Provide the (X, Y) coordinate of the cell's center where the given text is located.  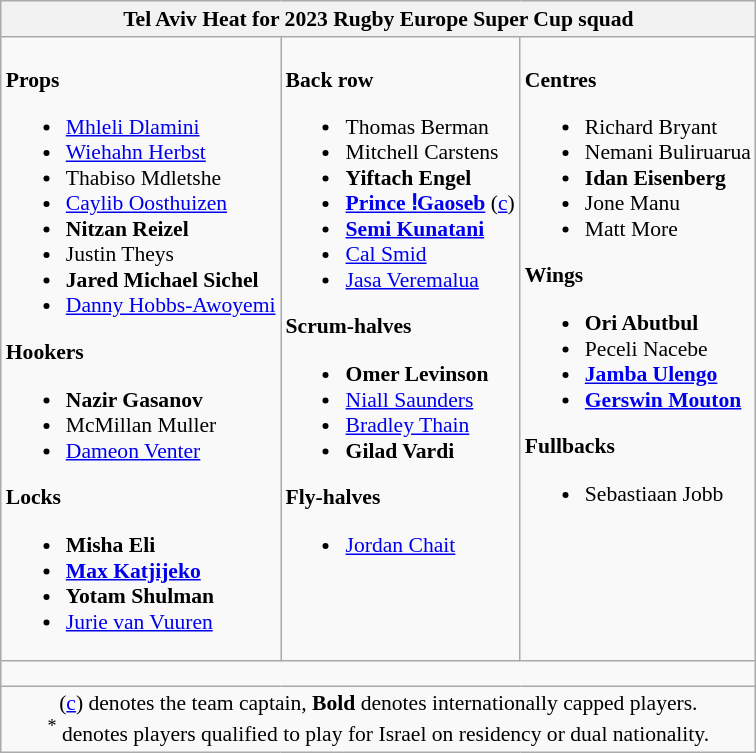
Tel Aviv Heat for 2023 Rugby Europe Super Cup squad (378, 19)
